Search for the cell housing the specified text and yield its [X, Y] center coordinate. 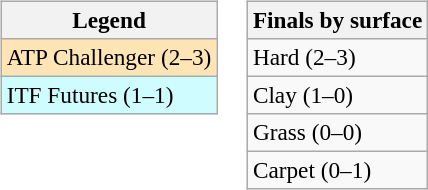
ATP Challenger (2–3) [108, 57]
Grass (0–0) [337, 133]
Carpet (0–1) [337, 171]
Hard (2–3) [337, 57]
ITF Futures (1–1) [108, 95]
Finals by surface [337, 20]
Legend [108, 20]
Clay (1–0) [337, 95]
